Scan for the cell matching the given text and deliver its [x, y] coordinate at center. 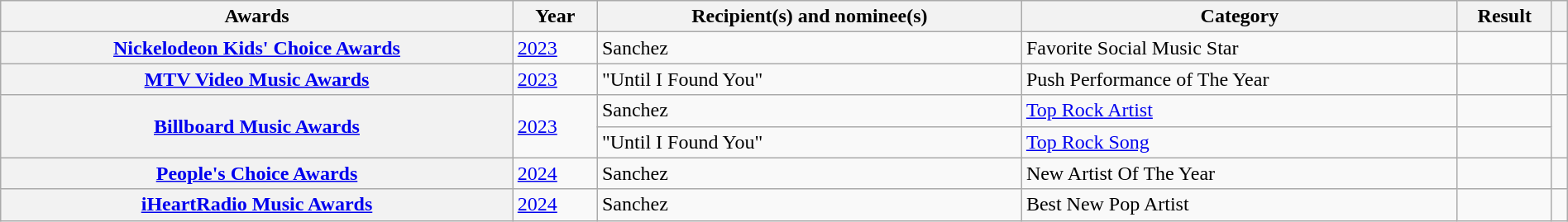
Category [1239, 17]
Push Performance of The Year [1239, 79]
Nickelodeon Kids' Choice Awards [257, 48]
Awards [257, 17]
MTV Video Music Awards [257, 79]
People's Choice Awards [257, 173]
Top Rock Artist [1239, 111]
Favorite Social Music Star [1239, 48]
Billboard Music Awards [257, 126]
Top Rock Song [1239, 142]
Best New Pop Artist [1239, 205]
New Artist Of The Year [1239, 173]
Recipient(s) and nominee(s) [809, 17]
Result [1504, 17]
Year [555, 17]
iHeartRadio Music Awards [257, 205]
